Output the [X, Y] coordinate of the center of the cell containing the given text.  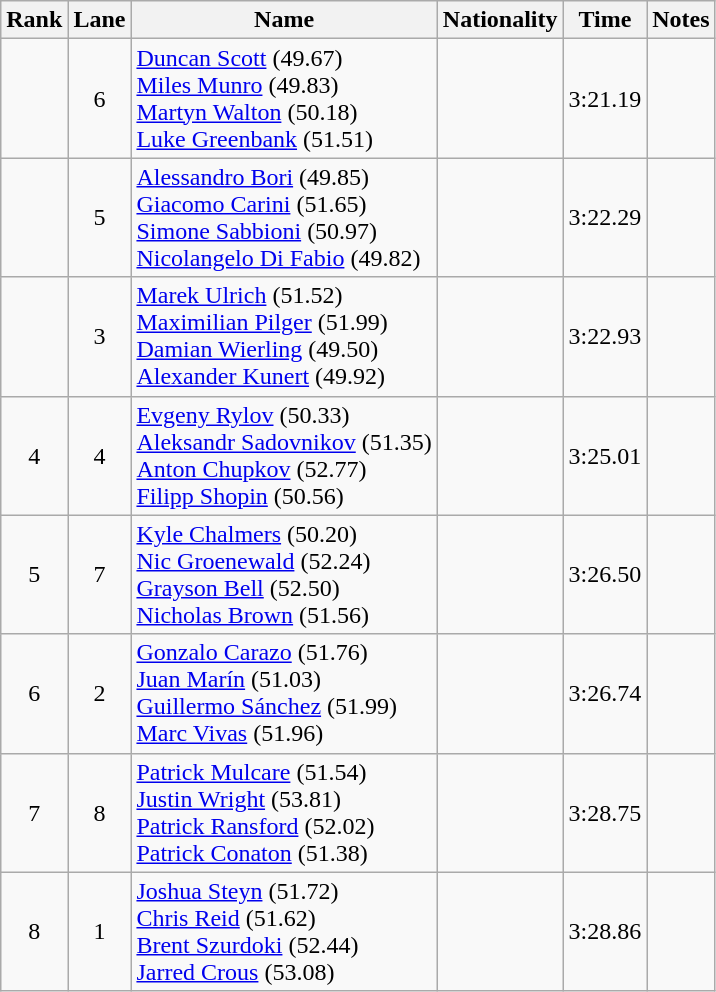
Marek Ulrich (51.52)Maximilian Pilger (51.99)Damian Wierling (49.50)Alexander Kunert (49.92) [284, 336]
Lane [100, 20]
Patrick Mulcare (51.54)Justin Wright (53.81)Patrick Ransford (52.02)Patrick Conaton (51.38) [284, 812]
3:28.86 [605, 932]
3 [100, 336]
Duncan Scott (49.67)Miles Munro (49.83)Martyn Walton (50.18)Luke Greenbank (51.51) [284, 98]
Nationality [500, 20]
Notes [681, 20]
3:28.75 [605, 812]
3:26.50 [605, 574]
1 [100, 932]
Name [284, 20]
Kyle Chalmers (50.20)Nic Groenewald (52.24)Grayson Bell (52.50)Nicholas Brown (51.56) [284, 574]
3:25.01 [605, 456]
3:22.29 [605, 218]
2 [100, 694]
3:21.19 [605, 98]
Joshua Steyn (51.72)Chris Reid (51.62)Brent Szurdoki (52.44)Jarred Crous (53.08) [284, 932]
3:26.74 [605, 694]
Time [605, 20]
Evgeny Rylov (50.33)Aleksandr Sadovnikov (51.35)Anton Chupkov (52.77)Filipp Shopin (50.56) [284, 456]
Rank [34, 20]
Alessandro Bori (49.85)Giacomo Carini (51.65)Simone Sabbioni (50.97)Nicolangelo Di Fabio (49.82) [284, 218]
3:22.93 [605, 336]
Gonzalo Carazo (51.76)Juan Marín (51.03)Guillermo Sánchez (51.99)Marc Vivas (51.96) [284, 694]
